From the cell containing the given text, extract its center point as [X, Y] coordinate. 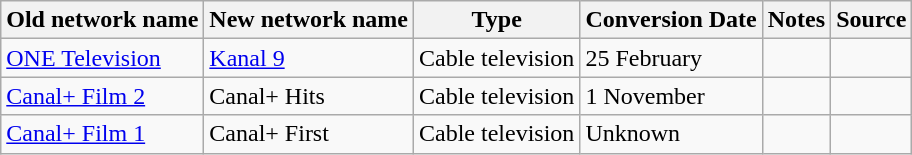
Source [872, 20]
Kanal 9 [309, 58]
Unknown [671, 134]
25 February [671, 58]
ONE Television [102, 58]
Canal+ First [309, 134]
Old network name [102, 20]
Conversion Date [671, 20]
Canal+ Film 2 [102, 96]
New network name [309, 20]
Canal+ Hits [309, 96]
1 November [671, 96]
Type [497, 20]
Canal+ Film 1 [102, 134]
Notes [796, 20]
